Locate the cell with the specified text and output its (X, Y) center coordinate. 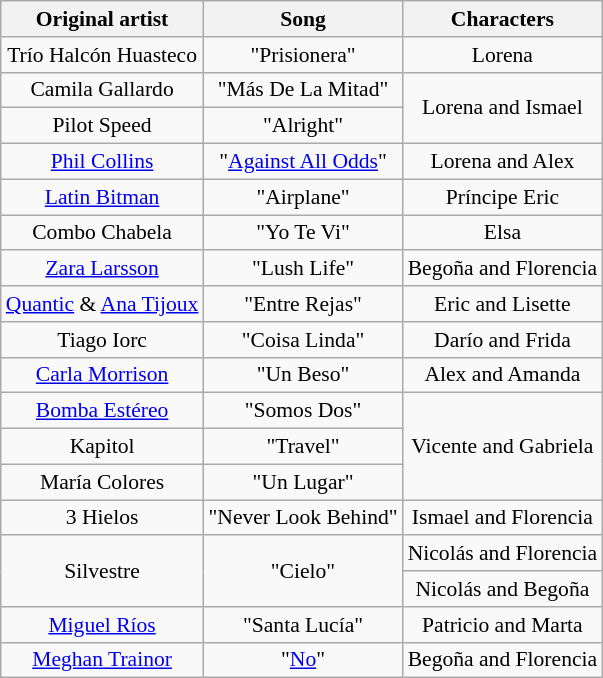
Song (302, 19)
"Prisionera" (302, 55)
Nicolás and Begoña (503, 589)
"Airplane" (302, 197)
Nicolás and Florencia (503, 554)
Trío Halcón Huasteco (102, 55)
Silvestre (102, 572)
"Cielo" (302, 572)
Tiago Iorc (102, 340)
Quantic & Ana Tijoux (102, 304)
"Against All Odds" (302, 162)
Camila Gallardo (102, 90)
"No" (302, 660)
"Santa Lucía" (302, 625)
3 Hielos (102, 518)
María Colores (102, 482)
Príncipe Eric (503, 197)
Ismael and Florencia (503, 518)
Lorena (503, 55)
"Travel" (302, 447)
Characters (503, 19)
Miguel Ríos (102, 625)
Elsa (503, 233)
"Somos Dos" (302, 411)
Patricio and Marta (503, 625)
Eric and Lisette (503, 304)
"Entre Rejas" (302, 304)
"Más De La Mitad" (302, 90)
Zara Larsson (102, 269)
"Never Look Behind" (302, 518)
Combo Chabela (102, 233)
Lorena and Ismael (503, 108)
Vicente and Gabriela (503, 446)
Lorena and Alex (503, 162)
Bomba Estéreo (102, 411)
"Un Lugar" (302, 482)
Pilot Speed (102, 126)
"Coisa Linda" (302, 340)
"Lush Life" (302, 269)
Meghan Trainor (102, 660)
"Alright" (302, 126)
"Un Beso" (302, 375)
"Yo Te Vi" (302, 233)
Latin Bitman (102, 197)
Phil Collins (102, 162)
Carla Morrison (102, 375)
Darío and Frida (503, 340)
Kapitol (102, 447)
Original artist (102, 19)
Alex and Amanda (503, 375)
